Search for the cell housing the specified text and yield its (x, y) center coordinate. 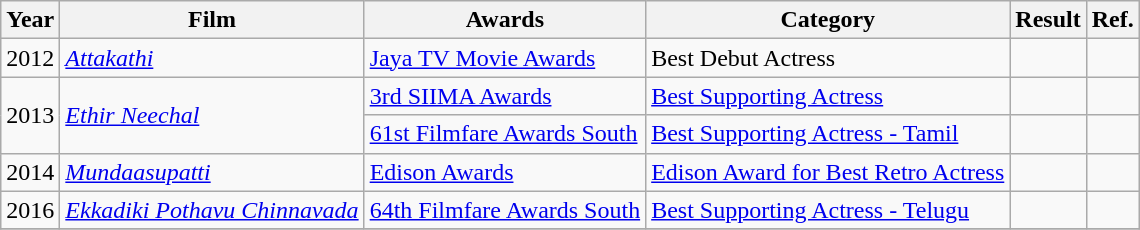
Result (1048, 20)
3rd SIIMA Awards (505, 96)
Ref. (1112, 20)
Best Supporting Actress (828, 96)
Year (30, 20)
Attakathi (212, 58)
2012 (30, 58)
Edison Award for Best Retro Actress (828, 172)
61st Filmfare Awards South (505, 134)
2016 (30, 210)
Jaya TV Movie Awards (505, 58)
2014 (30, 172)
Edison Awards (505, 172)
Ethir Neechal (212, 115)
Best Debut Actress (828, 58)
Mundaasupatti (212, 172)
Awards (505, 20)
64th Filmfare Awards South (505, 210)
Best Supporting Actress - Telugu (828, 210)
Film (212, 20)
Best Supporting Actress - Tamil (828, 134)
Category (828, 20)
2013 (30, 115)
Ekkadiki Pothavu Chinnavada (212, 210)
